Return [x, y] of the center of cell containing provided text 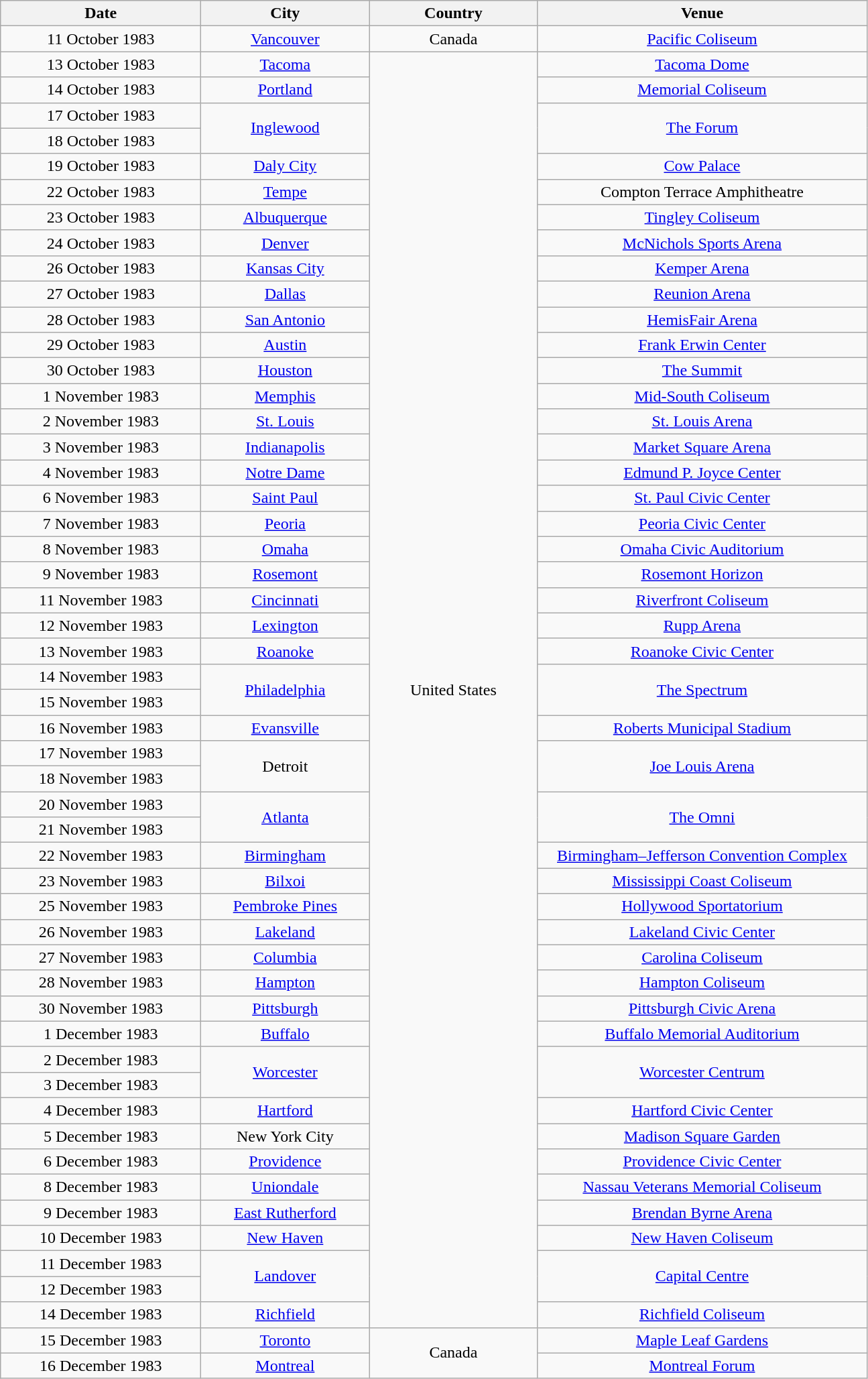
17 October 1983 [101, 115]
29 October 1983 [101, 345]
7 November 1983 [101, 524]
Bilxoi [286, 881]
5 December 1983 [101, 1136]
26 October 1983 [101, 268]
10 December 1983 [101, 1238]
Edmund P. Joyce Center [702, 473]
Richfield Coliseum [702, 1315]
Albuquerque [286, 217]
18 October 1983 [101, 141]
New York City [286, 1136]
1 December 1983 [101, 1034]
St. Paul Civic Center [702, 498]
Kansas City [286, 268]
24 October 1983 [101, 243]
The Spectrum [702, 689]
Tingley Coliseum [702, 217]
Maple Leaf Gardens [702, 1340]
Toronto [286, 1340]
14 December 1983 [101, 1315]
Worcester [286, 1072]
Pacific Coliseum [702, 39]
25 November 1983 [101, 906]
Dallas [286, 294]
2 November 1983 [101, 422]
Riverfront Coliseum [702, 600]
San Antonio [286, 320]
St. Louis Arena [702, 422]
4 December 1983 [101, 1110]
Uniondale [286, 1187]
Hartford Civic Center [702, 1110]
Rosemont [286, 575]
Memphis [286, 396]
Roanoke Civic Center [702, 651]
Peoria Civic Center [702, 524]
Detroit [286, 766]
Buffalo Memorial Auditorium [702, 1034]
Peoria [286, 524]
Memorial Coliseum [702, 90]
Lakeland [286, 932]
The Omni [702, 817]
22 November 1983 [101, 855]
HemisFair Arena [702, 320]
Montreal [286, 1366]
Tempe [286, 192]
Lexington [286, 625]
30 October 1983 [101, 371]
Daly City [286, 166]
Kemper Arena [702, 268]
Lakeland Civic Center [702, 932]
Capital Centre [702, 1276]
28 November 1983 [101, 983]
McNichols Sports Arena [702, 243]
Country [453, 13]
26 November 1983 [101, 932]
16 November 1983 [101, 727]
Mississippi Coast Coliseum [702, 881]
Richfield [286, 1315]
Vancouver [286, 39]
8 November 1983 [101, 549]
Compton Terrace Amphitheatre [702, 192]
Portland [286, 90]
2 December 1983 [101, 1059]
28 October 1983 [101, 320]
United States [453, 689]
27 November 1983 [101, 957]
21 November 1983 [101, 830]
Notre Dame [286, 473]
11 December 1983 [101, 1264]
Mid-South Coliseum [702, 396]
Reunion Arena [702, 294]
Tacoma Dome [702, 64]
Nassau Veterans Memorial Coliseum [702, 1187]
Roanoke [286, 651]
Carolina Coliseum [702, 957]
Providence [286, 1162]
23 November 1983 [101, 881]
Hampton Coliseum [702, 983]
Rupp Arena [702, 625]
Cincinnati [286, 600]
9 November 1983 [101, 575]
15 November 1983 [101, 702]
Birmingham–Jefferson Convention Complex [702, 855]
Inglewood [286, 128]
Houston [286, 371]
Saint Paul [286, 498]
14 October 1983 [101, 90]
27 October 1983 [101, 294]
12 December 1983 [101, 1289]
6 November 1983 [101, 498]
Landover [286, 1276]
3 November 1983 [101, 447]
Frank Erwin Center [702, 345]
30 November 1983 [101, 1008]
11 October 1983 [101, 39]
Providence Civic Center [702, 1162]
Rosemont Horizon [702, 575]
16 December 1983 [101, 1366]
Pittsburgh Civic Arena [702, 1008]
19 October 1983 [101, 166]
18 November 1983 [101, 779]
13 October 1983 [101, 64]
12 November 1983 [101, 625]
Columbia [286, 957]
The Forum [702, 128]
New Haven Coliseum [702, 1238]
6 December 1983 [101, 1162]
14 November 1983 [101, 676]
9 December 1983 [101, 1213]
15 December 1983 [101, 1340]
St. Louis [286, 422]
Austin [286, 345]
8 December 1983 [101, 1187]
Hampton [286, 983]
3 December 1983 [101, 1085]
11 November 1983 [101, 600]
Hartford [286, 1110]
Indianapolis [286, 447]
Date [101, 13]
The Summit [702, 371]
Tacoma [286, 64]
13 November 1983 [101, 651]
Evansville [286, 727]
20 November 1983 [101, 804]
23 October 1983 [101, 217]
Denver [286, 243]
New Haven [286, 1238]
Pittsburgh [286, 1008]
Venue [702, 13]
Madison Square Garden [702, 1136]
Philadelphia [286, 689]
1 November 1983 [101, 396]
22 October 1983 [101, 192]
Omaha Civic Auditorium [702, 549]
Brendan Byrne Arena [702, 1213]
Worcester Centrum [702, 1072]
Pembroke Pines [286, 906]
Omaha [286, 549]
4 November 1983 [101, 473]
Birmingham [286, 855]
Joe Louis Arena [702, 766]
East Rutherford [286, 1213]
Montreal Forum [702, 1366]
Market Square Arena [702, 447]
Hollywood Sportatorium [702, 906]
Roberts Municipal Stadium [702, 727]
City [286, 13]
Buffalo [286, 1034]
Cow Palace [702, 166]
Atlanta [286, 817]
17 November 1983 [101, 754]
